Search for the cell housing the specified text and yield its (x, y) center coordinate. 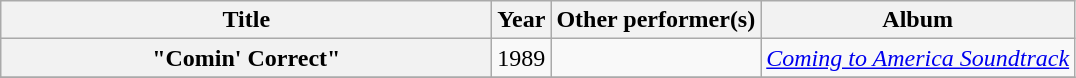
Other performer(s) (656, 20)
Album (918, 20)
Year (522, 20)
Coming to America Soundtrack (918, 58)
"Comin' Correct" (246, 58)
1989 (522, 58)
Title (246, 20)
